Scan for the cell matching the given text and deliver its (x, y) coordinate at center. 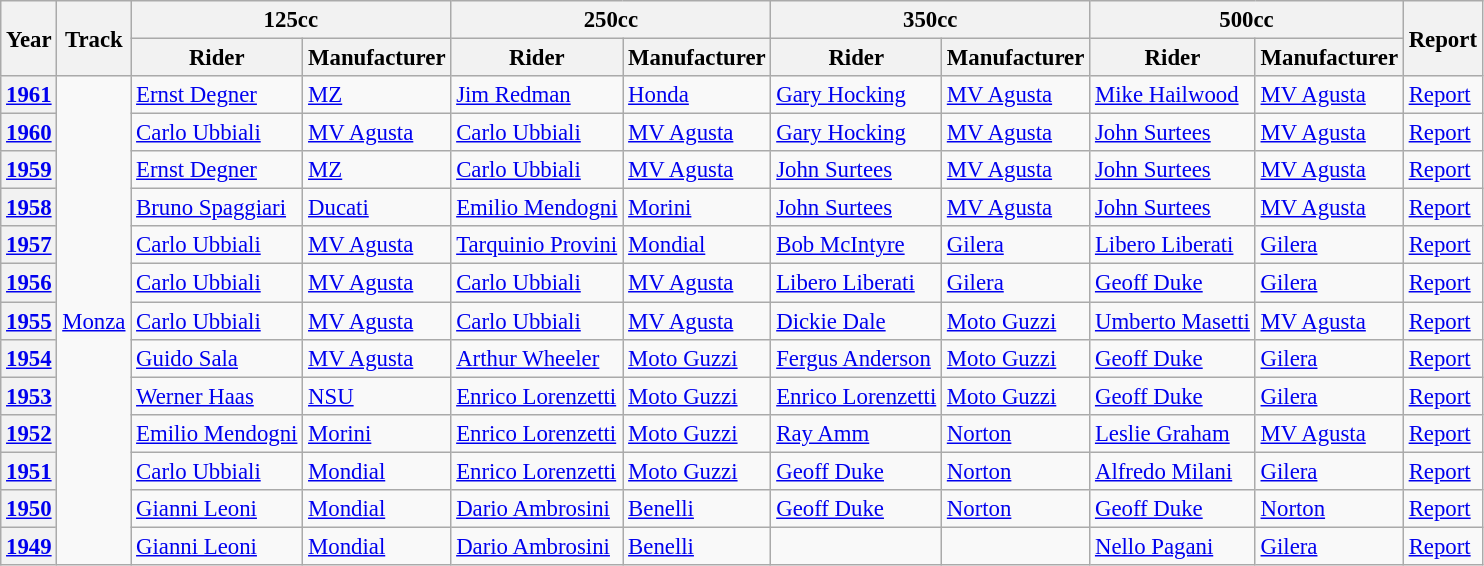
1958 (29, 208)
Leslie Graham (1173, 433)
1951 (29, 471)
1954 (29, 358)
125cc (291, 20)
Ducati (377, 208)
Fergus Anderson (856, 358)
500cc (1247, 20)
1957 (29, 245)
350cc (930, 20)
Alfredo Milani (1173, 471)
1960 (29, 133)
250cc (611, 20)
1956 (29, 283)
Track (94, 38)
Werner Haas (217, 396)
1961 (29, 95)
NSU (377, 396)
Honda (697, 95)
1959 (29, 170)
Monza (94, 320)
Guido Sala (217, 358)
Tarquinio Provini (537, 245)
1949 (29, 546)
1953 (29, 396)
Jim Redman (537, 95)
Year (29, 38)
1952 (29, 433)
Mike Hailwood (1173, 95)
Dickie Dale (856, 321)
Arthur Wheeler (537, 358)
Bruno Spaggiari (217, 208)
Nello Pagani (1173, 546)
Umberto Masetti (1173, 321)
Bob McIntyre (856, 245)
1955 (29, 321)
Ray Amm (856, 433)
1950 (29, 509)
